Search for the cell housing the specified text and yield its (x, y) center coordinate. 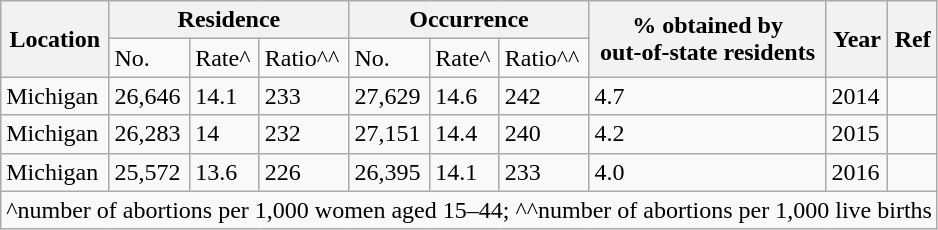
242 (544, 96)
^number of abortions per 1,000 women aged 15–44; ^^number of abortions per 1,000 live births (470, 210)
2015 (857, 134)
Occurrence (469, 20)
13.6 (225, 172)
Residence (229, 20)
26,646 (150, 96)
14.6 (465, 96)
4.2 (708, 134)
Year (857, 39)
Ref (912, 39)
14.4 (465, 134)
240 (544, 134)
26,283 (150, 134)
2016 (857, 172)
232 (304, 134)
4.0 (708, 172)
27,629 (390, 96)
14 (225, 134)
26,395 (390, 172)
226 (304, 172)
Location (55, 39)
4.7 (708, 96)
25,572 (150, 172)
2014 (857, 96)
% obtained byout-of-state residents (708, 39)
27,151 (390, 134)
